Scan for the cell matching the given text and deliver its (x, y) coordinate at center. 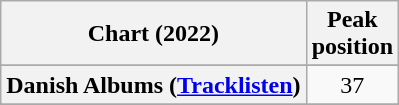
Chart (2022) (154, 34)
37 (352, 85)
Peakposition (352, 34)
Danish Albums (Tracklisten) (154, 85)
